Return [X, Y] of the center of cell containing provided text 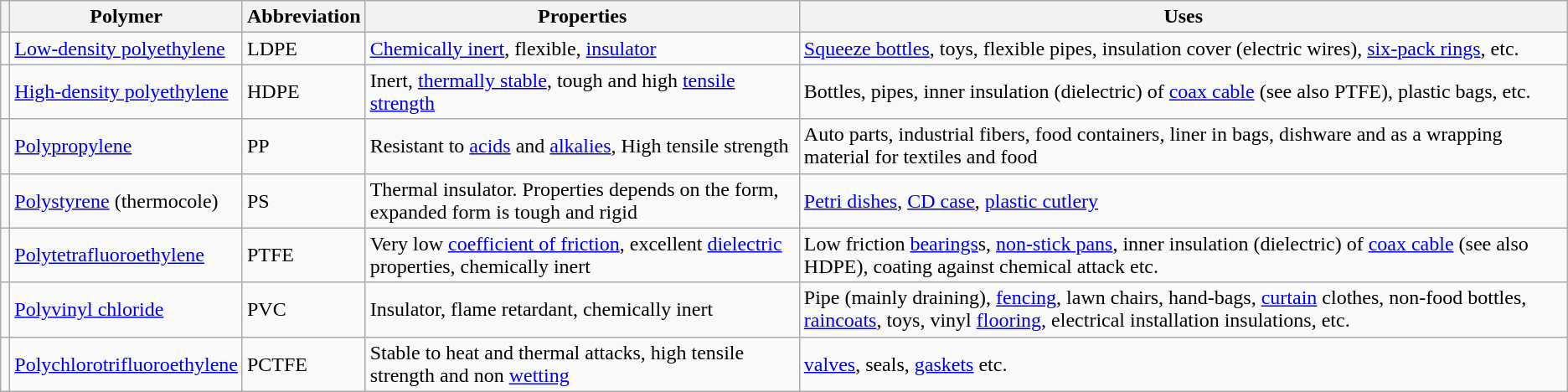
Low friction bearingss, non-stick pans, inner insulation (dielectric) of coax cable (see also HDPE), coating against chemical attack etc. [1183, 255]
Insulator, flame retardant, chemically inert [582, 310]
Inert, thermally stable, tough and high tensile strength [582, 92]
PS [303, 201]
PVC [303, 310]
Bottles, pipes, inner insulation (dielectric) of coax cable (see also PTFE), plastic bags, etc. [1183, 92]
PCTFE [303, 364]
Thermal insulator. Properties depends on the form, expanded form is tough and rigid [582, 201]
Polypropylene [126, 146]
Abbreviation [303, 17]
Polychlorotrifluoroethylene [126, 364]
HDPE [303, 92]
Low-density polyethylene [126, 49]
Squeeze bottles, toys, flexible pipes, insulation cover (electric wires), six-pack rings, etc. [1183, 49]
Very low coefficient of friction, excellent dielectric properties, chemically inert [582, 255]
High-density polyethylene [126, 92]
Polytetrafluoroethylene [126, 255]
PTFE [303, 255]
Resistant to acids and alkalies, High tensile strength [582, 146]
Petri dishes, CD case, plastic cutlery [1183, 201]
Polyvinyl chloride [126, 310]
Chemically inert, flexible, insulator [582, 49]
valves, seals, gaskets etc. [1183, 364]
Stable to heat and thermal attacks, high tensile strength and non wetting [582, 364]
Auto parts, industrial fibers, food containers, liner in bags, dishware and as a wrapping material for textiles and food [1183, 146]
Uses [1183, 17]
Polystyrene (thermocole) [126, 201]
Properties [582, 17]
LDPE [303, 49]
PP [303, 146]
Polymer [126, 17]
